Output the (X, Y) coordinate of the center of the cell containing the given text.  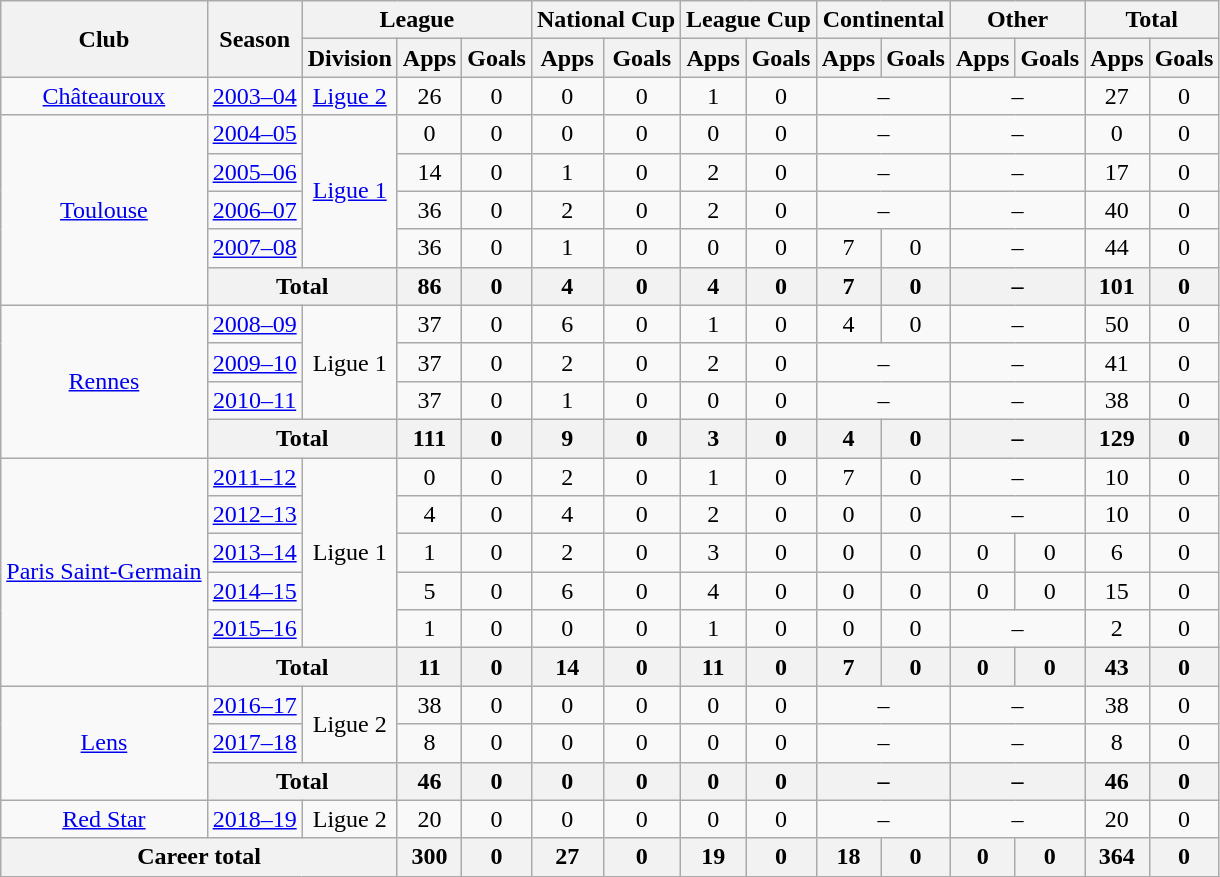
Red Star (104, 819)
2018–19 (254, 819)
Club (104, 39)
2004–05 (254, 134)
2005–06 (254, 172)
9 (567, 438)
40 (1117, 210)
2009–10 (254, 362)
2003–04 (254, 96)
2017–18 (254, 743)
17 (1117, 172)
Châteauroux (104, 96)
2012–13 (254, 515)
129 (1117, 438)
50 (1117, 324)
Rennes (104, 381)
101 (1117, 286)
Division (350, 58)
Season (254, 39)
National Cup (606, 20)
Continental (883, 20)
Toulouse (104, 210)
19 (714, 857)
43 (1117, 667)
5 (429, 591)
Other (1017, 20)
41 (1117, 362)
Career total (200, 857)
2011–12 (254, 477)
2008–09 (254, 324)
Paris Saint-Germain (104, 572)
League (416, 20)
86 (429, 286)
2013–14 (254, 553)
Lens (104, 743)
364 (1117, 857)
26 (429, 96)
15 (1117, 591)
2015–16 (254, 629)
2014–15 (254, 591)
44 (1117, 248)
League Cup (749, 20)
2007–08 (254, 248)
2010–11 (254, 400)
2016–17 (254, 705)
18 (848, 857)
2006–07 (254, 210)
300 (429, 857)
111 (429, 438)
